Return (X, Y) of the center of cell containing provided text 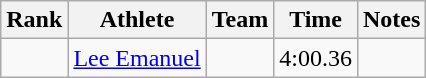
Time (316, 20)
Lee Emanuel (137, 58)
Athlete (137, 20)
4:00.36 (316, 58)
Rank (34, 20)
Team (240, 20)
Notes (391, 20)
